Output the [X, Y] coordinate of the center of the cell containing the given text.  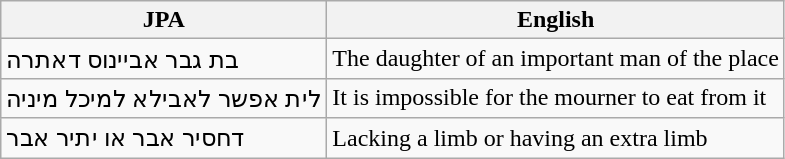
The daughter of an important man of the place [556, 59]
It is impossible for the mourner to eat from it [556, 98]
English [556, 20]
לית אפשר לאבילא למיכל מיניה [164, 98]
בת גבר אביינוס דאתרה [164, 59]
דחסיר אבר או יתיר אבר [164, 138]
JPA [164, 20]
Lacking a limb or having an extra limb [556, 138]
